Output the (x, y) coordinate of the center of the cell containing the given text.  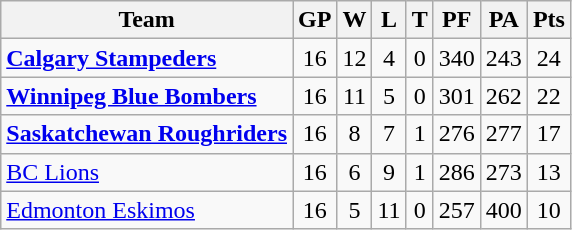
277 (504, 134)
PF (456, 20)
BC Lions (147, 172)
L (389, 20)
Calgary Stampeders (147, 58)
8 (354, 134)
273 (504, 172)
6 (354, 172)
24 (548, 58)
257 (456, 210)
Team (147, 20)
12 (354, 58)
T (420, 20)
400 (504, 210)
9 (389, 172)
17 (548, 134)
276 (456, 134)
301 (456, 96)
GP (315, 20)
243 (504, 58)
7 (389, 134)
13 (548, 172)
Edmonton Eskimos (147, 210)
Pts (548, 20)
262 (504, 96)
Saskatchewan Roughriders (147, 134)
Winnipeg Blue Bombers (147, 96)
286 (456, 172)
10 (548, 210)
4 (389, 58)
22 (548, 96)
PA (504, 20)
W (354, 20)
340 (456, 58)
